For the text-containing cell, return its midpoint in (X, Y) coordinate format. 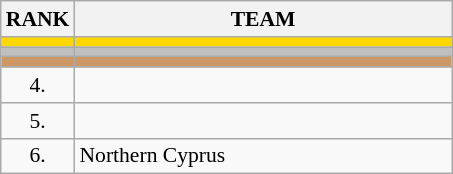
4. (38, 85)
6. (38, 156)
5. (38, 121)
RANK (38, 19)
TEAM (262, 19)
Northern Cyprus (262, 156)
